Search for the cell housing the specified text and yield its (X, Y) center coordinate. 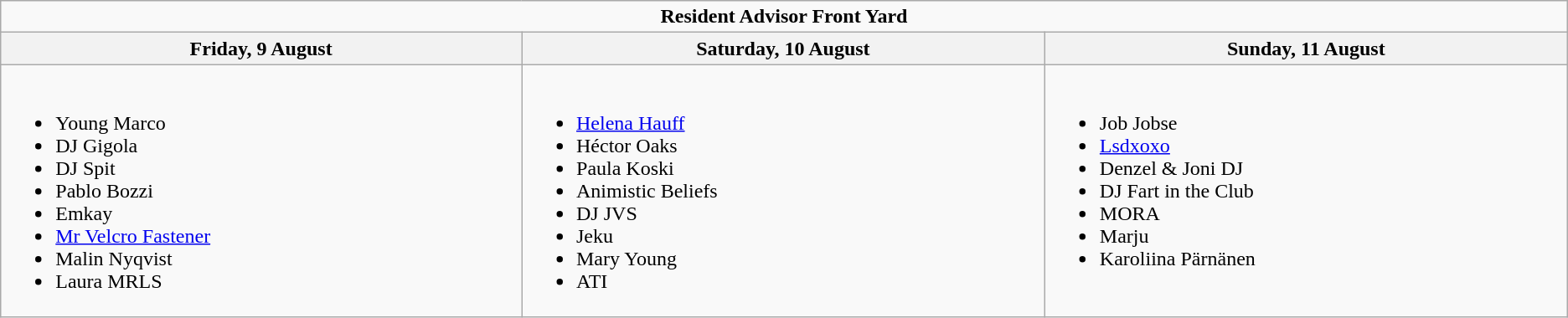
Friday, 9 August (261, 49)
Young MarcoDJ GigolaDJ SpitPablo BozziEmkayMr Velcro FastenerMalin NyqvistLaura MRLS (261, 191)
Job JobseLsdxoxoDenzel & Joni DJDJ Fart in the ClubMORAMarjuKaroliina Pärnänen (1306, 191)
Helena HauffHéctor OaksPaula KoskiAnimistic BeliefsDJ JVSJekuMary YoungATI (782, 191)
Saturday, 10 August (782, 49)
Resident Advisor Front Yard (784, 17)
Sunday, 11 August (1306, 49)
